Find where the given text appears and provide that cell's center as (x, y) coordinate. 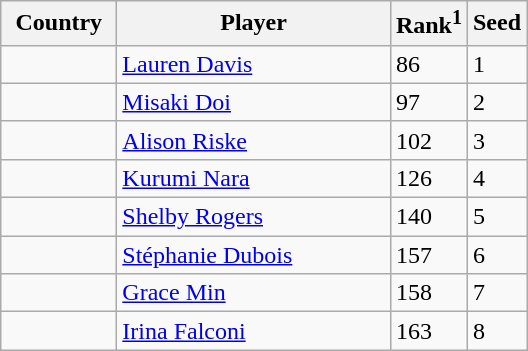
Misaki Doi (254, 102)
158 (428, 293)
163 (428, 331)
7 (496, 293)
8 (496, 331)
Stéphanie Dubois (254, 255)
157 (428, 255)
Grace Min (254, 293)
6 (496, 255)
140 (428, 217)
Lauren Davis (254, 64)
Seed (496, 24)
Rank1 (428, 24)
97 (428, 102)
4 (496, 178)
126 (428, 178)
Alison Riske (254, 140)
Kurumi Nara (254, 178)
3 (496, 140)
102 (428, 140)
86 (428, 64)
1 (496, 64)
Country (59, 24)
Shelby Rogers (254, 217)
5 (496, 217)
Irina Falconi (254, 331)
2 (496, 102)
Player (254, 24)
